Determine the [x, y] coordinate at the center of the cell enclosing the given text.  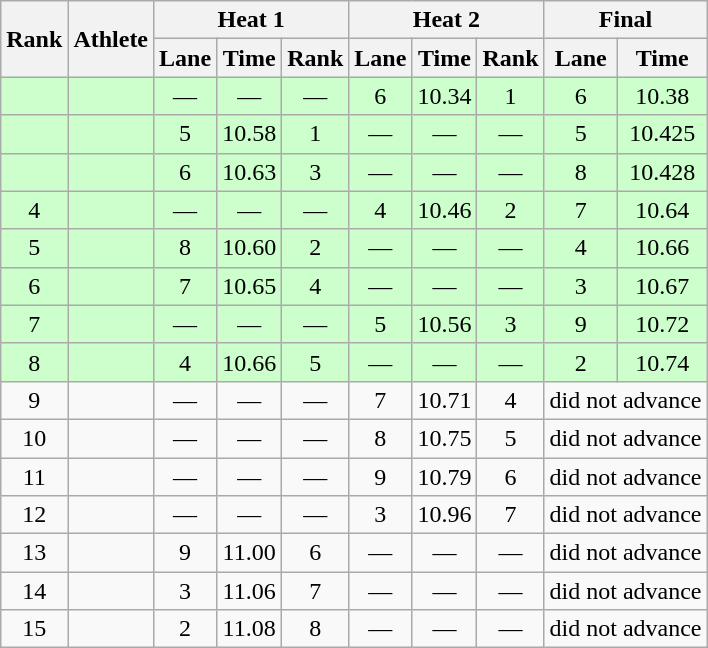
10.60 [250, 248]
11 [34, 477]
10.58 [250, 134]
10.56 [444, 324]
10.72 [662, 324]
Heat 2 [446, 20]
10.67 [662, 286]
Athlete [111, 39]
10.34 [444, 96]
11.06 [250, 591]
10.64 [662, 210]
14 [34, 591]
10.425 [662, 134]
Heat 1 [252, 20]
10 [34, 438]
15 [34, 629]
13 [34, 553]
10.71 [444, 400]
10.75 [444, 438]
11.00 [250, 553]
10.38 [662, 96]
12 [34, 515]
10.46 [444, 210]
Final [626, 20]
10.96 [444, 515]
10.63 [250, 172]
10.65 [250, 286]
10.74 [662, 362]
10.428 [662, 172]
11.08 [250, 629]
10.79 [444, 477]
